Return [x, y] of the center of cell containing provided text 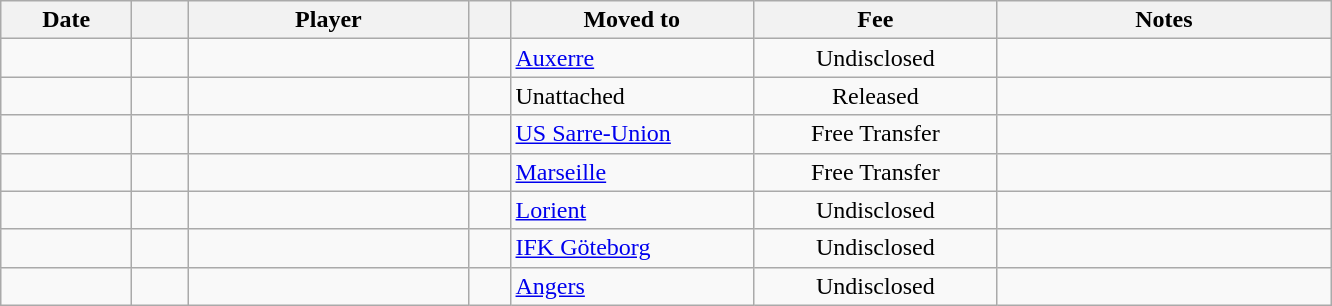
Unattached [632, 96]
Player [328, 20]
US Sarre-Union [632, 134]
Lorient [632, 210]
Fee [876, 20]
Notes [1164, 20]
Date [66, 20]
IFK Göteborg [632, 248]
Angers [632, 286]
Marseille [632, 172]
Moved to [632, 20]
Auxerre [632, 58]
Released [876, 96]
